Identify which cell holds the provided text, then report its [x, y] central coordinate. 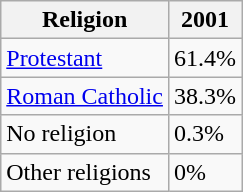
0.3% [204, 134]
No religion [85, 134]
61.4% [204, 58]
38.3% [204, 96]
Protestant [85, 58]
Religion [85, 20]
2001 [204, 20]
Roman Catholic [85, 96]
Other religions [85, 172]
0% [204, 172]
